Capture the cell that displays the provided text and extract its (X, Y) central coordinate. 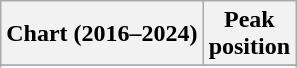
Peakposition (249, 34)
Chart (2016–2024) (102, 34)
